Pinpoint the cell where the given text exists, returning its [x, y] midpoint coordinate. 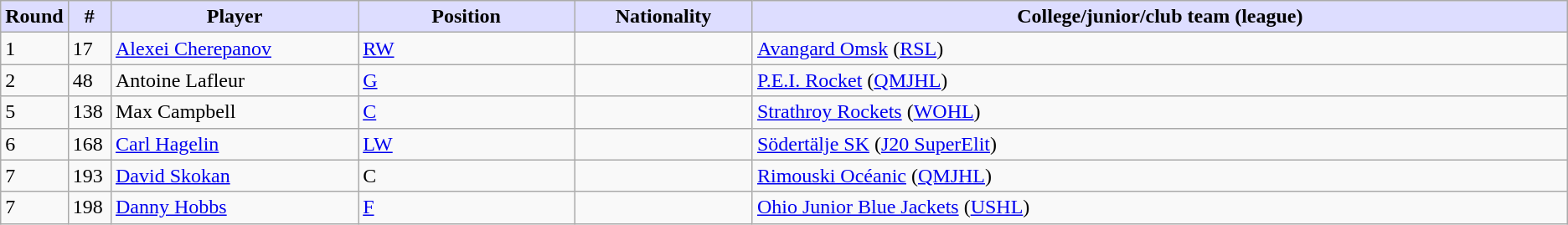
Max Campbell [235, 112]
Strathroy Rockets (WOHL) [1159, 112]
F [467, 207]
G [467, 80]
1 [34, 49]
Position [467, 17]
198 [89, 207]
138 [89, 112]
17 [89, 49]
Danny Hobbs [235, 207]
RW [467, 49]
Nationality [663, 17]
Alexei Cherepanov [235, 49]
# [89, 17]
Antoine Lafleur [235, 80]
Rimouski Océanic (QMJHL) [1159, 176]
Round [34, 17]
5 [34, 112]
Player [235, 17]
College/junior/club team (league) [1159, 17]
193 [89, 176]
2 [34, 80]
Ohio Junior Blue Jackets (USHL) [1159, 207]
Avangard Omsk (RSL) [1159, 49]
Södertälje SK (J20 SuperElit) [1159, 144]
6 [34, 144]
P.E.I. Rocket (QMJHL) [1159, 80]
David Skokan [235, 176]
168 [89, 144]
Carl Hagelin [235, 144]
48 [89, 80]
LW [467, 144]
